Return [x, y] of the center of cell containing provided text 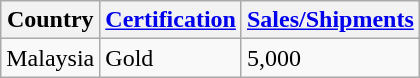
5,000 [330, 58]
Certification [171, 20]
Gold [171, 58]
Malaysia [50, 58]
Country [50, 20]
Sales/Shipments [330, 20]
